Detect which cell encompasses the target text, then output its (x, y) center coordinate. 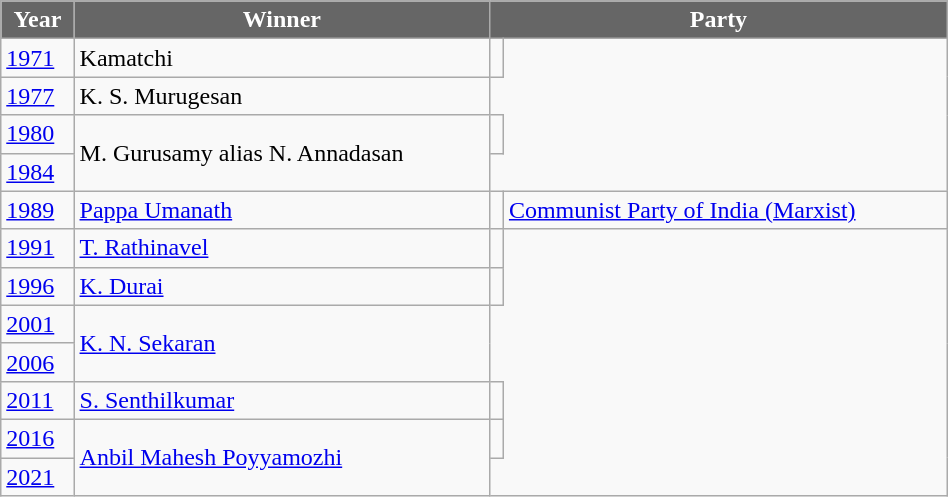
M. Gurusamy alias N. Annadasan (282, 153)
Anbil Mahesh Poyyamozhi (282, 457)
T. Rathinavel (282, 248)
2001 (38, 324)
Communist Party of India (Marxist) (725, 210)
2011 (38, 400)
1980 (38, 134)
1996 (38, 286)
2006 (38, 362)
1989 (38, 210)
2016 (38, 438)
Pappa Umanath (282, 210)
S. Senthilkumar (282, 400)
1977 (38, 96)
K. Durai (282, 286)
Winner (282, 20)
Party (719, 20)
Kamatchi (282, 58)
Year (38, 20)
K. S. Murugesan (282, 96)
2021 (38, 477)
1971 (38, 58)
K. N. Sekaran (282, 343)
1991 (38, 248)
1984 (38, 172)
